Output the [X, Y] coordinate of the center of the cell containing the given text.  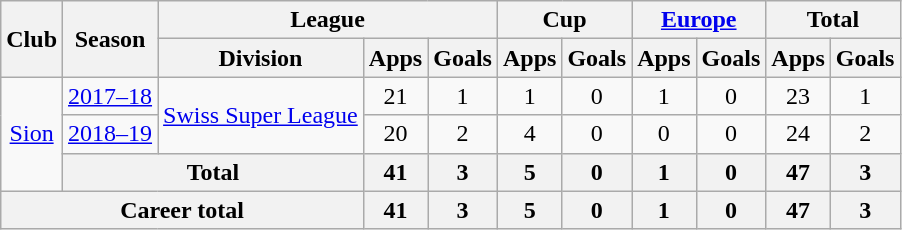
24 [798, 134]
Europe [699, 20]
League [328, 20]
Cup [564, 20]
Swiss Super League [261, 115]
20 [395, 134]
21 [395, 96]
2017–18 [110, 96]
Season [110, 39]
Division [261, 58]
Career total [182, 210]
2018–19 [110, 134]
23 [798, 96]
4 [529, 134]
Club [32, 39]
Sion [32, 134]
